Extract the (x, y) coordinate from the center of the cell holding the provided text.  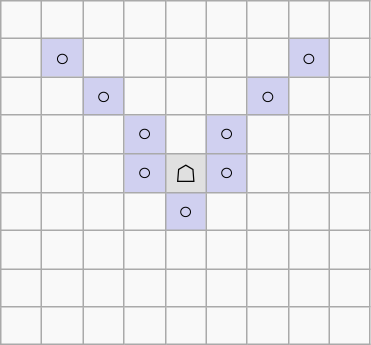
☖ (186, 173)
